Scan for the cell matching the given text and deliver its [x, y] coordinate at center. 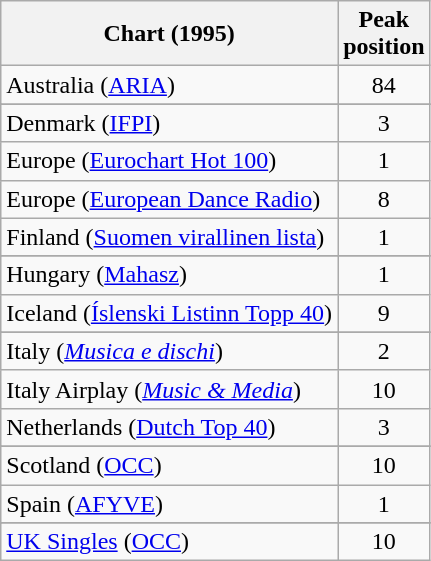
Denmark (IFPI) [170, 123]
Chart (1995) [170, 34]
8 [384, 199]
Australia (ARIA) [170, 85]
UK Singles (OCC) [170, 542]
Italy (Musica e dischi) [170, 351]
Europe (European Dance Radio) [170, 199]
Iceland (Íslenski Listinn Topp 40) [170, 313]
Finland (Suomen virallinen lista) [170, 237]
Hungary (Mahasz) [170, 275]
2 [384, 351]
Europe (Eurochart Hot 100) [170, 161]
Peakposition [384, 34]
Italy Airplay (Music & Media) [170, 389]
Netherlands (Dutch Top 40) [170, 427]
Scotland (OCC) [170, 465]
84 [384, 85]
9 [384, 313]
Spain (AFYVE) [170, 503]
